Detect which cell encompasses the target text, then output its [X, Y] center coordinate. 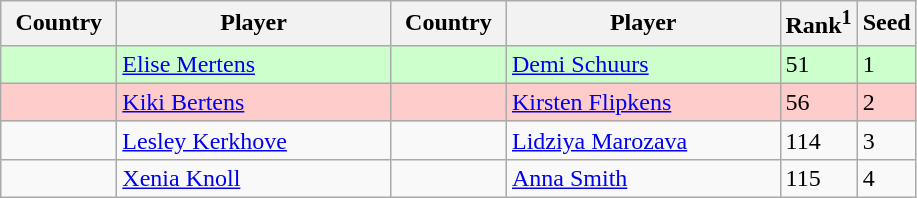
Lidziya Marozava [643, 140]
Xenia Knoll [254, 178]
Seed [886, 24]
1 [886, 64]
2 [886, 102]
56 [818, 102]
Demi Schuurs [643, 64]
Lesley Kerkhove [254, 140]
114 [818, 140]
Kiki Bertens [254, 102]
Rank1 [818, 24]
4 [886, 178]
Elise Mertens [254, 64]
115 [818, 178]
Kirsten Flipkens [643, 102]
3 [886, 140]
Anna Smith [643, 178]
51 [818, 64]
